Detect which cell encompasses the target text, then output its (X, Y) center coordinate. 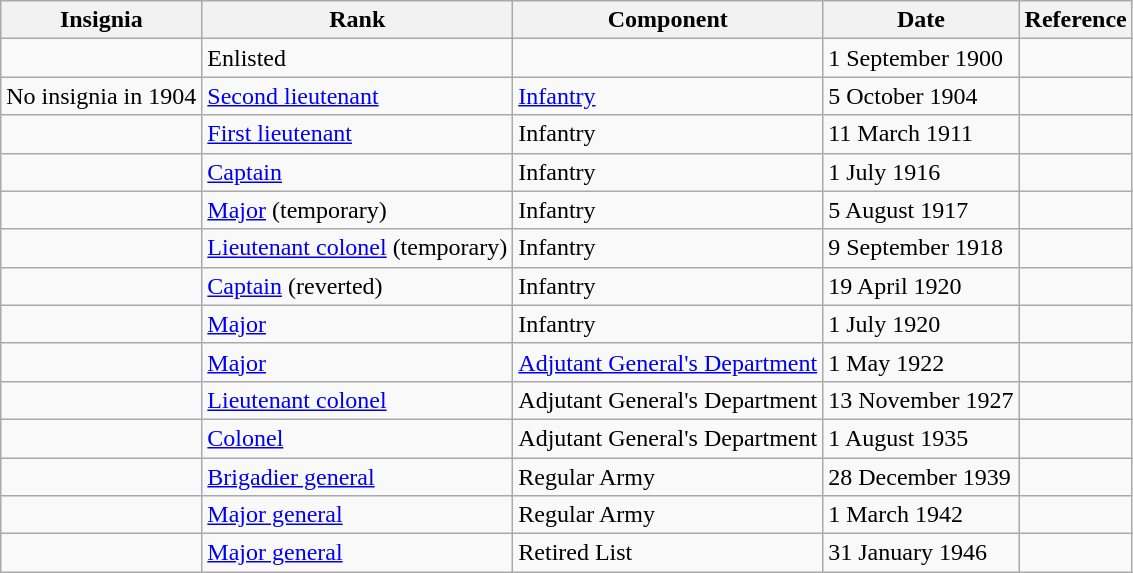
Insignia (102, 20)
Enlisted (358, 58)
No insignia in 1904 (102, 96)
Retired List (668, 553)
Component (668, 20)
1 March 1942 (921, 515)
19 April 1920 (921, 286)
Major (temporary) (358, 210)
Date (921, 20)
Colonel (358, 438)
Captain (358, 172)
1 September 1900 (921, 58)
1 July 1920 (921, 324)
1 August 1935 (921, 438)
Rank (358, 20)
11 March 1911 (921, 134)
Brigadier general (358, 477)
5 August 1917 (921, 210)
5 October 1904 (921, 96)
1 May 1922 (921, 362)
Captain (reverted) (358, 286)
Reference (1076, 20)
Lieutenant colonel (temporary) (358, 248)
Lieutenant colonel (358, 400)
Second lieutenant (358, 96)
31 January 1946 (921, 553)
First lieutenant (358, 134)
13 November 1927 (921, 400)
28 December 1939 (921, 477)
9 September 1918 (921, 248)
1 July 1916 (921, 172)
